Scan for the cell matching the given text and deliver its (x, y) coordinate at center. 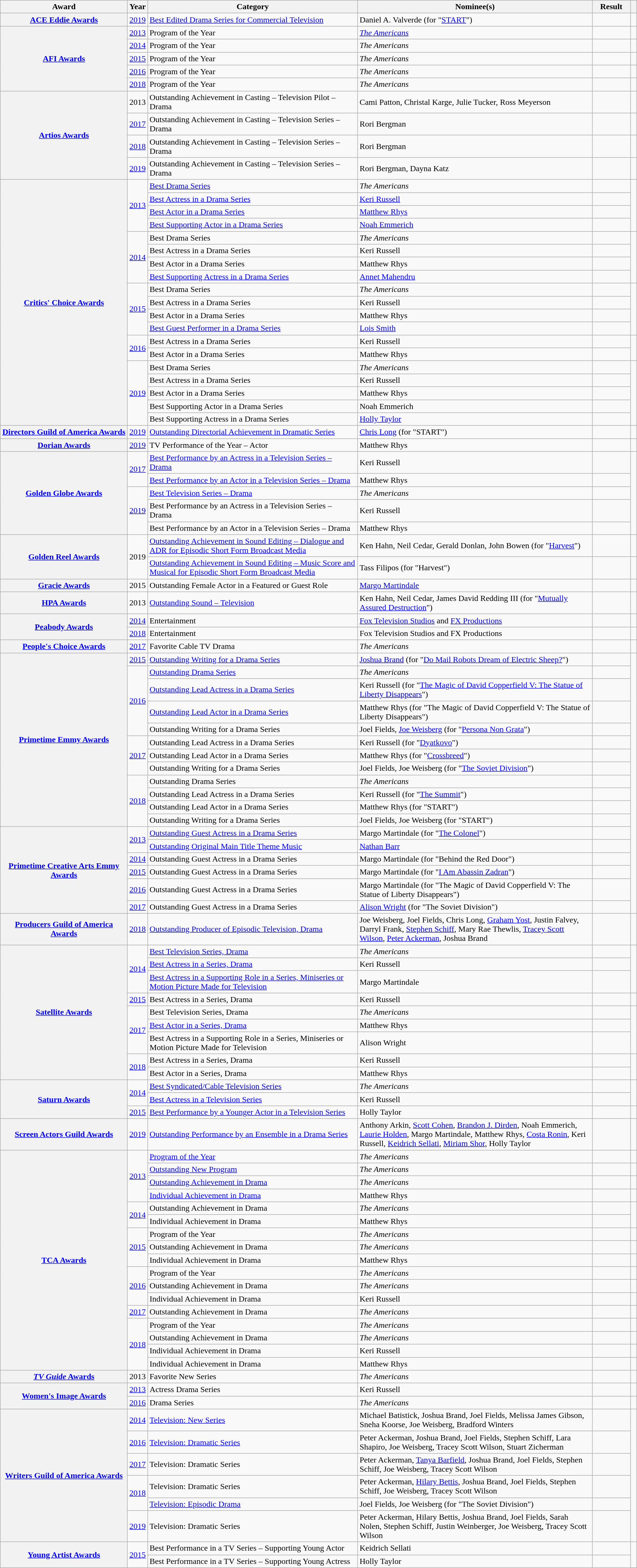
Annet Mahendru (475, 277)
Outstanding Achievement in Sound Editing – Music Score and Musical for Episodic Short Form Broadcast Media (252, 568)
Women's Image Awards (64, 1396)
Ken Hahn, Neil Cedar, Gerald Donlan, John Bowen (for "Harvest") (475, 546)
Nominee(s) (475, 7)
Gracie Awards (64, 585)
Outstanding Directorial Achievement in Dramatic Series (252, 432)
Outstanding Achievement in Sound Editing – Dialogue and ADR for Episodic Short Form Broadcast Media (252, 546)
Peter Ackerman, Hilary Bettis, Joshua Brand, Joel Fields, Sarah Nolen, Stephen Schiff, Justin Weinberger, Joe Weisberg, Tracey Scott Wilson (475, 1526)
Lois Smith (475, 328)
Best Syndicated/Cable Television Series (252, 1086)
Keri Russell (for "Dyatkovo") (475, 742)
Michael Batistick, Joshua Brand, Joel Fields, Melissa James Gibson, Sneha Koorse, Joe Weisberg, Bradford Winters (475, 1420)
Outstanding Achievement in Casting – Television Pilot – Drama (252, 102)
Best Actress in a Television Series (252, 1099)
Peter Ackerman, Tanya Barfield, Joshua Brand, Joel Fields, Stephen Schiff, Joe Weisberg, Tracey Scott Wilson (475, 1465)
Critics' Choice Awards (64, 302)
Tass Filipos (for "Harvest") (475, 568)
Award (64, 7)
Outstanding Performance by an Ensemble in a Drama Series (252, 1134)
Margo Martindale (for "I Am Abassin Zadran") (475, 872)
Writers Guild of America Awards (64, 1475)
Best Performance in a TV Series – Supporting Young Actress (252, 1561)
Television: New Series (252, 1420)
Dorian Awards (64, 445)
Joel Fields, Joe Weisberg (for "Persona Non Grata") (475, 730)
Golden Globe Awards (64, 493)
Matthew Rhys (for "Crossbreed") (475, 755)
TV Guide Awards (64, 1377)
Favorite New Series (252, 1377)
Best Performance by a Younger Actor in a Television Series (252, 1112)
Best Performance in a TV Series – Supporting Young Actor (252, 1548)
Outstanding Original Main Title Theme Music (252, 846)
Actress Drama Series (252, 1390)
Best Guest Performer in a Drama Series (252, 328)
Ken Hahn, Neil Cedar, James David Redding III (for "Mutually Assured Destruction") (475, 603)
Keri Russell (for "The Summit") (475, 794)
Golden Reel Awards (64, 557)
Favorite Cable TV Drama (252, 646)
Matthew Rhys (for "START") (475, 807)
Peabody Awards (64, 627)
Joshua Brand (for "Do Mail Robots Dream of Electric Sheep?") (475, 659)
Cami Patton, Christal Karge, Julie Tucker, Ross Meyerson (475, 102)
Outstanding Sound – Television (252, 603)
Directors Guild of America Awards (64, 432)
Joel Fields, Joe Weisberg (for "START") (475, 820)
Peter Ackerman, Hilary Bettis, Joshua Brand, Joel Fields, Stephen Schiff, Joe Weisberg, Tracey Scott Wilson (475, 1486)
Drama Series (252, 1403)
Outstanding Female Actor in a Featured or Guest Role (252, 585)
Result (611, 7)
Television: Episodic Drama (252, 1504)
Best Television Series – Drama (252, 493)
Nathan Barr (475, 846)
Chris Long (for "START") (475, 432)
HPA Awards (64, 603)
ACE Eddie Awards (64, 20)
Margo Martindale (for "The Colonel") (475, 833)
Matthew Rhys (for "The Magic of David Copperfield V: The Statue of Liberty Disappears") (475, 712)
Artios Awards (64, 135)
Daniel A. Valverde (for "START") (475, 20)
TCA Awards (64, 1260)
Outstanding Producer of Episodic Television, Drama (252, 929)
Peter Ackerman, Joshua Brand, Joel Fields, Stephen Schiff, Lara Shapiro, Joe Weisberg, Tracey Scott Wilson, Stuart Zicherman (475, 1442)
AFI Awards (64, 59)
Margo Martindale (for "The Magic of David Copperfield V: The Statue of Liberty Disappears") (475, 889)
Alison Wright (for "The Soviet Division") (475, 907)
Alison Wright (475, 1043)
Outstanding New Program (252, 1170)
Saturn Awards (64, 1099)
Year (137, 7)
TV Performance of the Year – Actor (252, 445)
Rori Bergman, Dayna Katz (475, 168)
People's Choice Awards (64, 646)
Keri Russell (for "The Magic of David Copperfield V: The Statue of Liberty Disappears") (475, 690)
Young Artist Awards (64, 1555)
Best Edited Drama Series for Commercial Television (252, 20)
Screen Actors Guild Awards (64, 1134)
Satellite Awards (64, 1013)
Keidrich Sellati (475, 1548)
Primetime Emmy Awards (64, 740)
Margo Martindale (for "Behind the Red Door") (475, 859)
Category (252, 7)
Primetime Creative Arts Emmy Awards (64, 870)
Producers Guild of America Awards (64, 929)
